For the text-containing cell, return its midpoint in (X, Y) coordinate format. 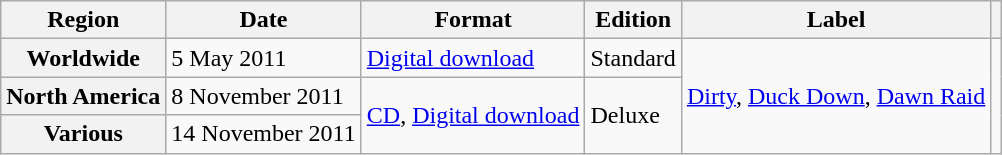
Edition (633, 20)
Format (473, 20)
5 May 2011 (264, 58)
Date (264, 20)
Digital download (473, 58)
8 November 2011 (264, 96)
14 November 2011 (264, 134)
Label (836, 20)
Standard (633, 58)
Worldwide (84, 58)
Deluxe (633, 115)
Dirty, Duck Down, Dawn Raid (836, 96)
Region (84, 20)
Various (84, 134)
CD, Digital download (473, 115)
North America (84, 96)
